Search for the cell housing the specified text and yield its (X, Y) center coordinate. 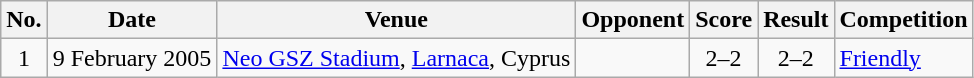
9 February 2005 (132, 58)
Venue (396, 20)
No. (24, 20)
Date (132, 20)
1 (24, 58)
Score (724, 20)
Opponent (633, 20)
Friendly (904, 58)
Neo GSZ Stadium, Larnaca, Cyprus (396, 58)
Result (796, 20)
Competition (904, 20)
